Capture the cell that displays the provided text and extract its [x, y] central coordinate. 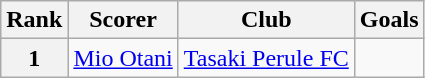
Mio Otani [123, 58]
Tasaki Perule FC [266, 58]
Rank [34, 20]
1 [34, 58]
Goals [389, 20]
Scorer [123, 20]
Club [266, 20]
